Determine the (X, Y) coordinate at the center of the cell enclosing the given text.  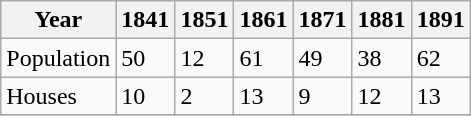
1851 (204, 20)
38 (382, 58)
1881 (382, 20)
61 (264, 58)
2 (204, 96)
Houses (58, 96)
1891 (440, 20)
9 (322, 96)
Population (58, 58)
1871 (322, 20)
1841 (146, 20)
1861 (264, 20)
62 (440, 58)
49 (322, 58)
Year (58, 20)
10 (146, 96)
50 (146, 58)
